Determine the [x, y] coordinate at the center of the cell enclosing the given text.  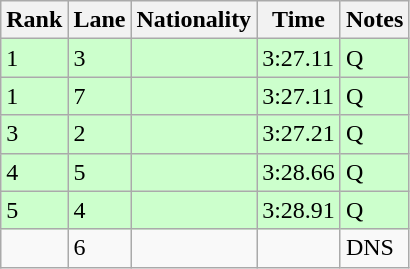
3:28.66 [299, 172]
6 [100, 248]
Time [299, 20]
Lane [100, 20]
Notes [374, 20]
DNS [374, 248]
Nationality [194, 20]
Rank [34, 20]
7 [100, 96]
2 [100, 134]
3:28.91 [299, 210]
3:27.21 [299, 134]
